Find where the given text appears and provide that cell's center as [X, Y] coordinate. 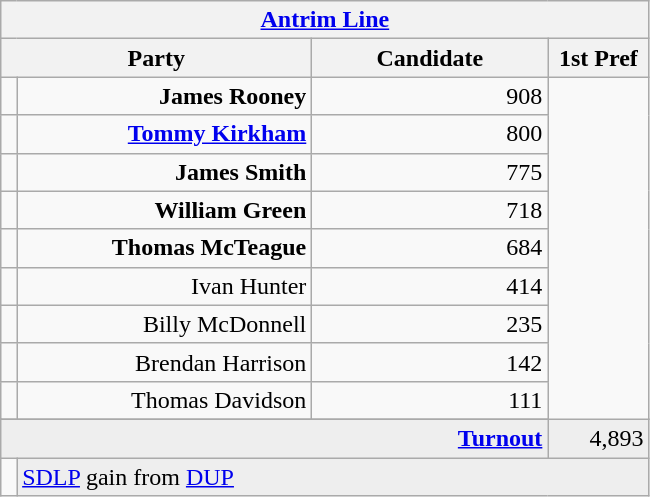
Billy McDonnell [164, 324]
James Smith [164, 172]
William Green [164, 210]
111 [430, 400]
Candidate [430, 58]
Turnout [274, 438]
142 [430, 362]
718 [430, 210]
235 [430, 324]
Party [156, 58]
Ivan Hunter [164, 286]
James Rooney [164, 96]
800 [430, 134]
Brendan Harrison [164, 362]
4,893 [598, 438]
Tommy Kirkham [164, 134]
775 [430, 172]
Antrim Line [325, 20]
SDLP gain from DUP [333, 477]
Thomas Davidson [164, 400]
1st Pref [598, 58]
414 [430, 286]
908 [430, 96]
684 [430, 248]
Thomas McTeague [164, 248]
